Return the (x, y) coordinate for the center point of the cell that contains the specified text.  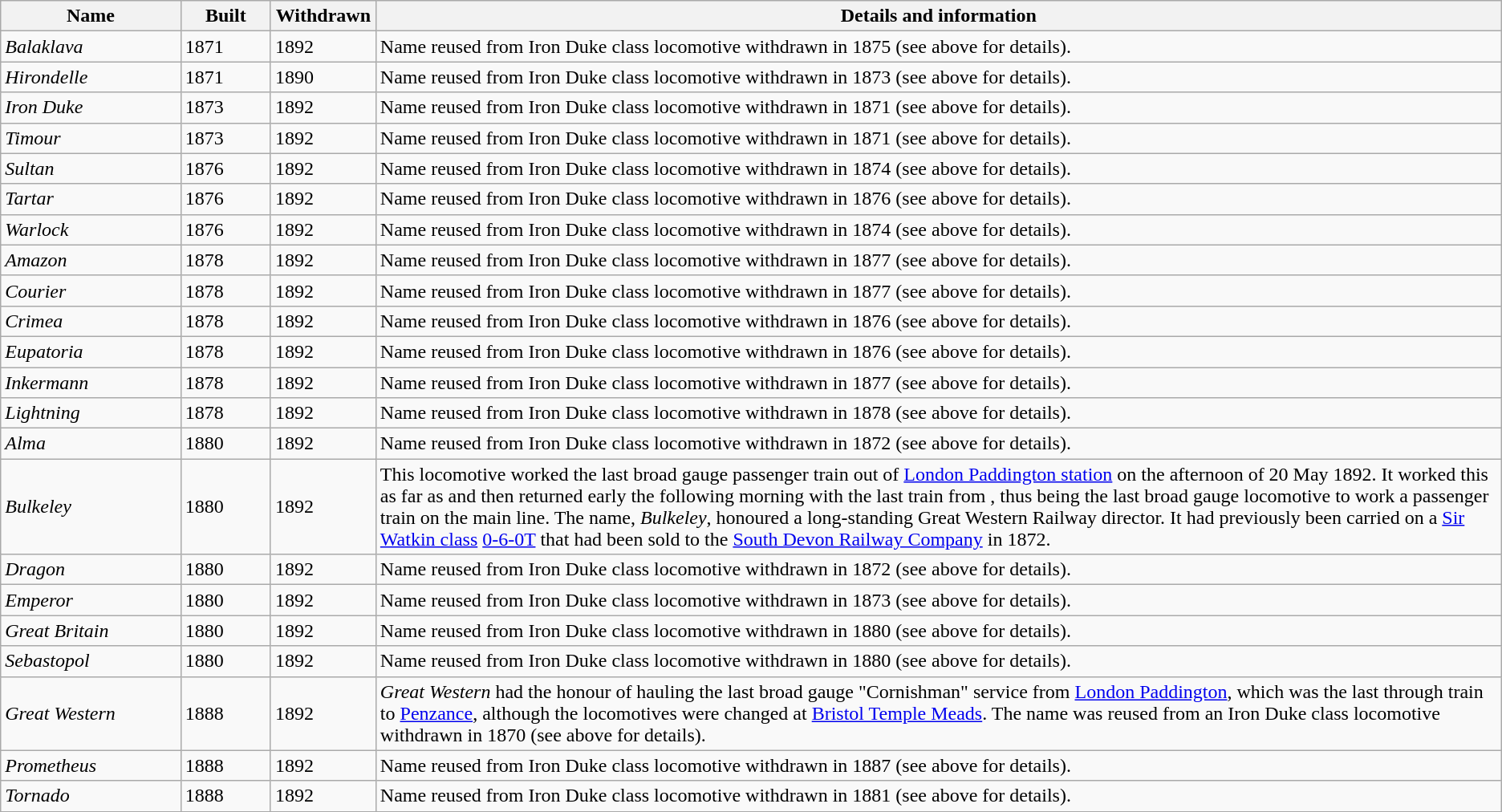
Tornado (91, 796)
Tartar (91, 199)
Great Western (91, 713)
Prometheus (91, 765)
Courier (91, 290)
Sebastopol (91, 661)
Sultan (91, 168)
Name reused from Iron Duke class locomotive withdrawn in 1881 (see above for details). (939, 796)
Inkermann (91, 383)
Emperor (91, 600)
Alma (91, 444)
Withdrawn (323, 16)
Bulkeley (91, 507)
Eupatoria (91, 351)
Warlock (91, 229)
Name reused from Iron Duke class locomotive withdrawn in 1878 (see above for details). (939, 413)
Details and information (939, 16)
Timour (91, 138)
Built (225, 16)
Dragon (91, 570)
Name reused from Iron Duke class locomotive withdrawn in 1875 (see above for details). (939, 47)
Name (91, 16)
Great Britain (91, 631)
Name reused from Iron Duke class locomotive withdrawn in 1887 (see above for details). (939, 765)
Iron Duke (91, 108)
Lightning (91, 413)
Hirondelle (91, 77)
Crimea (91, 321)
Amazon (91, 260)
Balaklava (91, 47)
1890 (323, 77)
